Return the [x, y] coordinate for the center point of the cell that contains the specified text.  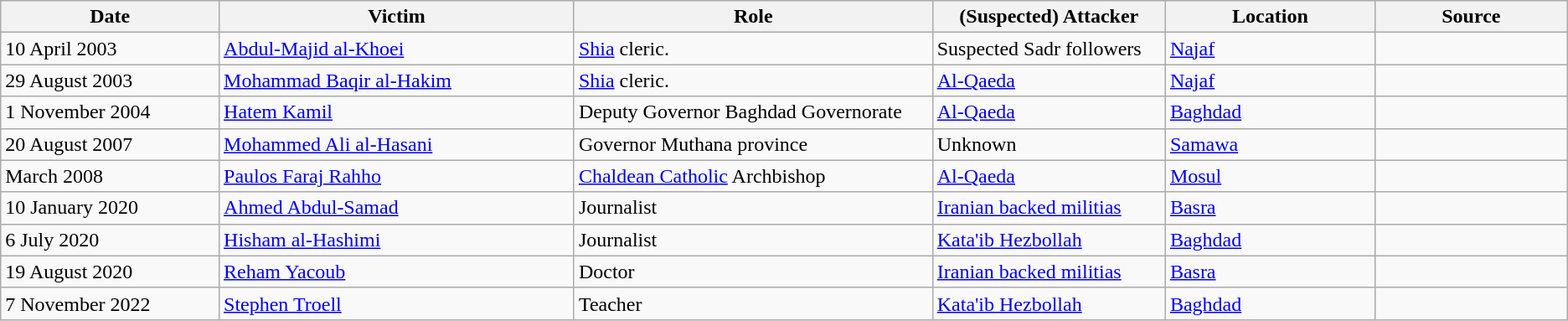
Samawa [1270, 144]
Stephen Troell [397, 303]
Hatem Kamil [397, 112]
10 January 2020 [111, 208]
Chaldean Catholic Archbishop [753, 176]
(Suspected) Attacker [1049, 17]
6 July 2020 [111, 240]
Hisham al-Hashimi [397, 240]
7 November 2022 [111, 303]
Unknown [1049, 144]
Source [1471, 17]
Date [111, 17]
Victim [397, 17]
20 August 2007 [111, 144]
Mohammad Baqir al-Hakim [397, 80]
1 November 2004 [111, 112]
Doctor [753, 272]
Deputy Governor Baghdad Governorate [753, 112]
Teacher [753, 303]
Location [1270, 17]
March 2008 [111, 176]
Suspected Sadr followers [1049, 49]
Governor Muthana province [753, 144]
Paulos Faraj Rahho [397, 176]
Mosul [1270, 176]
19 August 2020 [111, 272]
Abdul-Majid al-Khoei [397, 49]
Ahmed Abdul-Samad [397, 208]
29 August 2003 [111, 80]
Role [753, 17]
10 April 2003 [111, 49]
Reham Yacoub [397, 272]
Mohammed Ali al-Hasani [397, 144]
